From the cell containing the given text, extract its center point as [X, Y] coordinate. 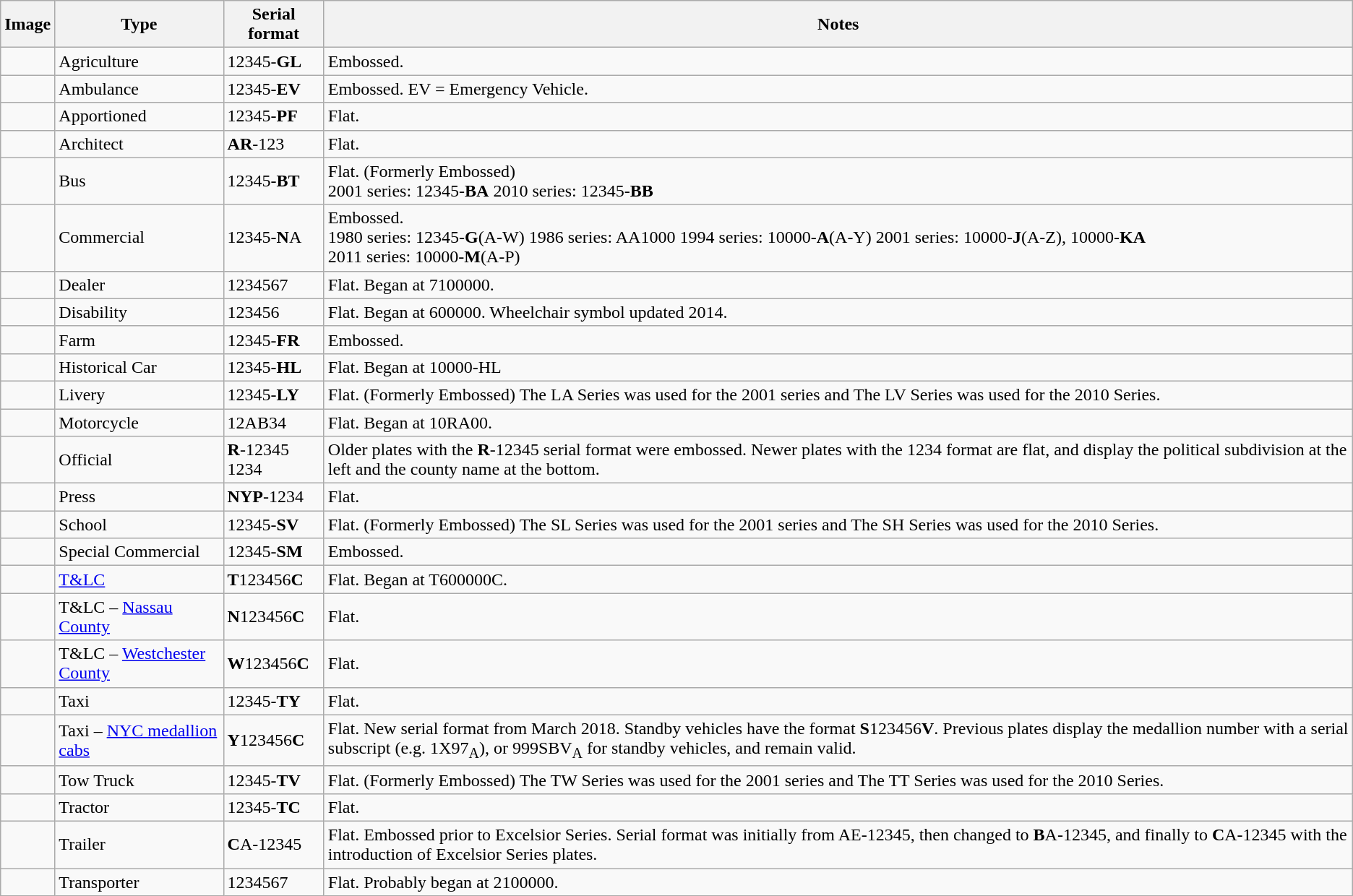
Embossed. EV = Emergency Vehicle. [838, 89]
Flat. Began at 600000. Wheelchair symbol updated 2014. [838, 312]
Notes [838, 25]
12345-NA [273, 238]
Trailer [139, 845]
Apportioned [139, 116]
Motorcycle [139, 423]
Architect [139, 144]
Transporter [139, 882]
12345-SM [273, 552]
Dealer [139, 285]
12345-PF [273, 116]
Flat. (Formerly Embossed) The SL Series was used for the 2001 series and The SH Series was used for the 2010 Series. [838, 525]
R-123451234 [273, 460]
Disability [139, 312]
12345-TY [273, 701]
12AB34 [273, 423]
Flat. Began at T600000C. [838, 580]
123456 [273, 312]
Flat. (Formerly Embossed) The LA Series was used for the 2001 series and The LV Series was used for the 2010 Series. [838, 395]
Flat. (Formerly Embossed) The TW Series was used for the 2001 series and The TT Series was used for the 2010 Series. [838, 780]
T&LC – Nassau County [139, 617]
T&LC – Westchester County [139, 663]
T123456C [273, 580]
12345-SV [273, 525]
Farm [139, 340]
12345-TC [273, 807]
Taxi – NYC medallion cabs [139, 740]
Ambulance [139, 89]
CA-12345 [273, 845]
N123456C [273, 617]
Press [139, 497]
12345-FR [273, 340]
12345-EV [273, 89]
Y123456C [273, 740]
12345-LY [273, 395]
12345-HL [273, 367]
Livery [139, 395]
School [139, 525]
12345-GL [273, 61]
Commercial [139, 238]
Type [139, 25]
W123456C [273, 663]
Official [139, 460]
AR-123 [273, 144]
Taxi [139, 701]
Special Commercial [139, 552]
12345-BT [273, 181]
Historical Car [139, 367]
Flat. Began at 10RA00. [838, 423]
Tractor [139, 807]
Image [27, 25]
Flat. Began at 7100000. [838, 285]
Flat. Began at 10000-HL [838, 367]
T&LC [139, 580]
Serial format [273, 25]
Tow Truck [139, 780]
Flat. (Formerly Embossed)2001 series: 12345-BA 2010 series: 12345-BB [838, 181]
NYP-1234 [273, 497]
Bus [139, 181]
Flat. Probably began at 2100000. [838, 882]
Agriculture [139, 61]
Embossed.1980 series: 12345-G(A-W) 1986 series: AA1000 1994 series: 10000-A(A-Y) 2001 series: 10000-J(A-Z), 10000-KA2011 series: 10000-M(A-P) [838, 238]
12345-TV [273, 780]
